Return (x, y) of the center of cell containing provided text 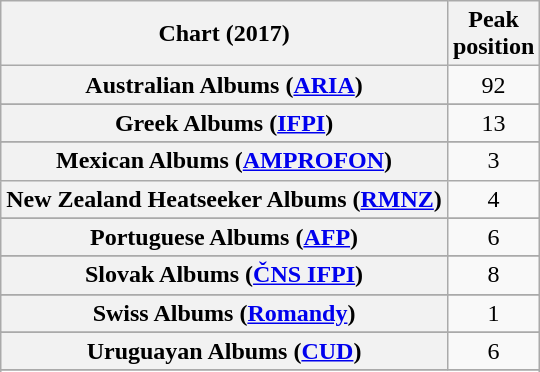
3 (493, 161)
Swiss Albums (Romandy) (224, 313)
Greek Albums (IFPI) (224, 123)
13 (493, 123)
Chart (2017) (224, 34)
Uruguayan Albums (CUD) (224, 351)
New Zealand Heatseeker Albums (RMNZ) (224, 199)
Slovak Albums (ČNS IFPI) (224, 275)
8 (493, 275)
1 (493, 313)
92 (493, 85)
4 (493, 199)
Australian Albums (ARIA) (224, 85)
Mexican Albums (AMPROFON) (224, 161)
Peakposition (493, 34)
Portuguese Albums (AFP) (224, 237)
